Detect which cell encompasses the target text, then output its [X, Y] center coordinate. 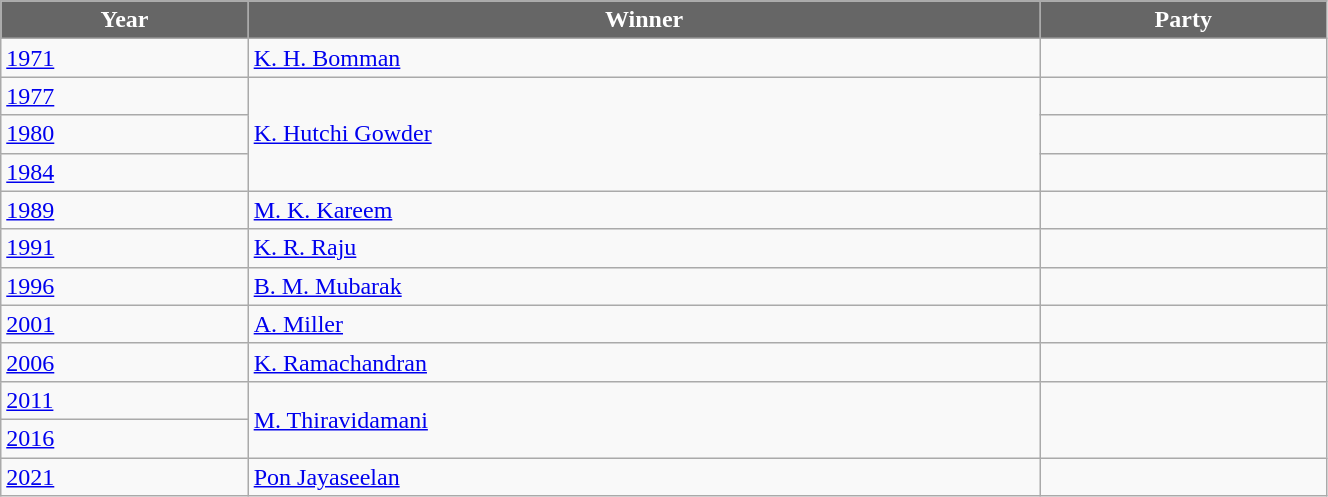
Year [124, 20]
M. Thiravidamani [644, 419]
1991 [124, 248]
2016 [124, 438]
A. Miller [644, 324]
B. M. Mubarak [644, 286]
Winner [644, 20]
1989 [124, 210]
K. Ramachandran [644, 362]
1980 [124, 134]
K. R. Raju [644, 248]
2021 [124, 477]
K. Hutchi Gowder [644, 134]
1971 [124, 58]
Pon Jayaseelan [644, 477]
M. K. Kareem [644, 210]
2006 [124, 362]
1996 [124, 286]
2001 [124, 324]
2011 [124, 400]
Party [1183, 20]
K. H. Bomman [644, 58]
1977 [124, 96]
1984 [124, 172]
